Pinpoint the cell where the given text exists, returning its [x, y] midpoint coordinate. 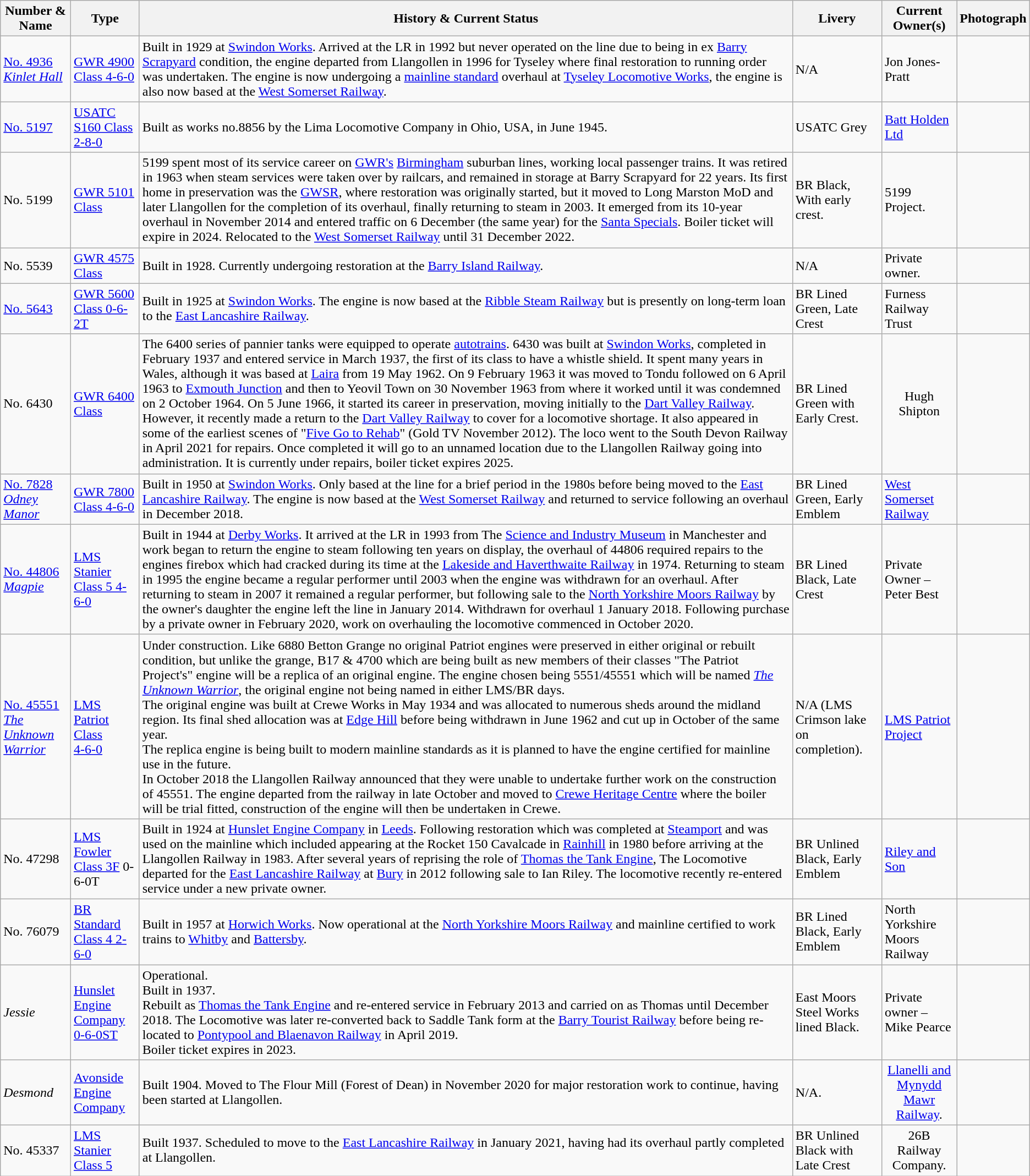
No. 47298 [36, 859]
GWR 7800 Class 4-6-0 [105, 499]
BR Black, With early crest. [837, 200]
GWR 5101 Class [105, 200]
26B Railway Company. [919, 1151]
History & Current Status [465, 19]
Desmond [36, 1092]
USATC S160 Class 2-8-0 [105, 127]
BR Unlined Black with Late Crest [837, 1151]
BR Lined Black, Late Crest [837, 579]
No. 5197 [36, 127]
Private owner – Mike Pearce [919, 1012]
Private owner. [919, 265]
No. 45337 [36, 1151]
No. 5539 [36, 265]
USATC Grey [837, 127]
Built in 1957 at Horwich Works. Now operational at the North Yorkshire Moors Railway and mainline certified to work trains to Whitby and Battersby. [465, 932]
GWR 4900 Class 4-6-0 [105, 69]
Built in 1928. Currently undergoing restoration at the Barry Island Railway. [465, 265]
North Yorkshire Moors Railway [919, 932]
BR Lined Black, Early Emblem [837, 932]
Private Owner – Peter Best [919, 579]
Hunslet Engine Company 0-6-0ST [105, 1012]
Furness Railway Trust [919, 309]
Type [105, 19]
N/A. [837, 1092]
GWR 5600 Class 0-6-2T [105, 309]
LMS Stanier Class 5 4-6-0 [105, 579]
LMS Stanier Class 5 [105, 1151]
East Moors Steel Works lined Black. [837, 1012]
Batt Holden Ltd [919, 127]
LMS Fowler Class 3F 0-6-0T [105, 859]
BR Lined Green, Early Emblem [837, 499]
No. 7828 Odney Manor [36, 499]
Current Owner(s) [919, 19]
5199 Project. [919, 200]
Livery [837, 19]
BR Unlined Black, Early Emblem [837, 859]
Llanelli and Mynydd Mawr Railway. [919, 1092]
BR Lined Green, Late Crest [837, 309]
Hugh Shipton [919, 404]
No. 45551 The Unknown Warrior [36, 726]
GWR 6400 Class [105, 404]
Built 1904. Moved to The Flour Mill (Forest of Dean) in November 2020 for major restoration work to continue, having been started at Llangollen. [465, 1092]
No. 6430 [36, 404]
No. 5199 [36, 200]
No. 4936 Kinlet Hall [36, 69]
Built as works no.8856 by the Lima Locomotive Company in Ohio, USA, in June 1945. [465, 127]
No. 5643 [36, 309]
Photograph [993, 19]
LMS Patriot Class 4-6-0 [105, 726]
N/A (LMS Crimson lake on completion). [837, 726]
Jon Jones-Pratt [919, 69]
No. 44806 Magpie [36, 579]
LMS Patriot Project [919, 726]
West Somerset Railway [919, 499]
Avonside Engine Company [105, 1092]
Number & Name [36, 19]
BR Lined Green with Early Crest. [837, 404]
Built 1937. Scheduled to move to the East Lancashire Railway in January 2021, having had its overhaul partly completed at Llangollen. [465, 1151]
BR Standard Class 4 2-6-0 [105, 932]
Riley and Son [919, 859]
GWR 4575 Class [105, 265]
Jessie [36, 1012]
No. 76079 [36, 932]
